Extract the (x, y) coordinate from the center of the cell holding the provided text.  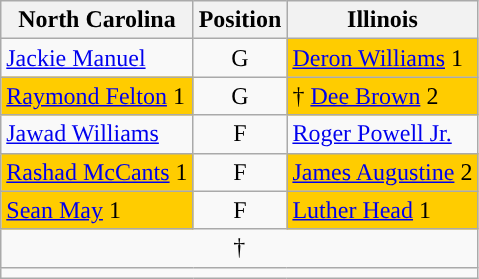
Roger Powell Jr. (382, 134)
Position (240, 20)
Jackie Manuel (97, 58)
North Carolina (97, 20)
Sean May 1 (97, 210)
† (240, 248)
Luther Head 1 (382, 210)
† Dee Brown 2 (382, 96)
Illinois (382, 20)
Deron Williams 1 (382, 58)
Rashad McCants 1 (97, 172)
Raymond Felton 1 (97, 96)
James Augustine 2 (382, 172)
Jawad Williams (97, 134)
